Pinpoint the cell where the given text exists, returning its [X, Y] midpoint coordinate. 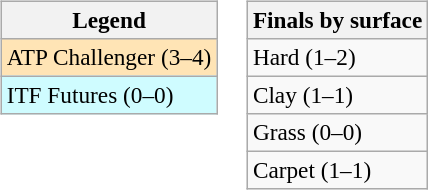
Carpet (1–1) [337, 171]
Finals by surface [337, 20]
ATP Challenger (3–4) [108, 57]
ITF Futures (0–0) [108, 95]
Grass (0–0) [337, 133]
Hard (1–2) [337, 57]
Legend [108, 20]
Clay (1–1) [337, 95]
